Determine the [X, Y] coordinate at the center of the cell enclosing the given text.  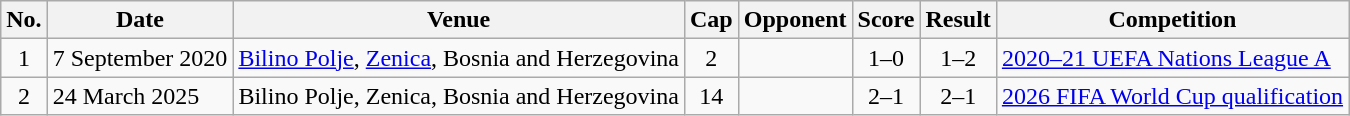
2020–21 UEFA Nations League A [1172, 58]
Opponent [795, 20]
14 [711, 96]
Competition [1172, 20]
Date [140, 20]
Score [886, 20]
1 [24, 58]
2026 FIFA World Cup qualification [1172, 96]
1–2 [958, 58]
No. [24, 20]
Venue [459, 20]
24 March 2025 [140, 96]
Cap [711, 20]
1–0 [886, 58]
7 September 2020 [140, 58]
Result [958, 20]
